Provide the (X, Y) coordinate of the cell's center where the given text is located.  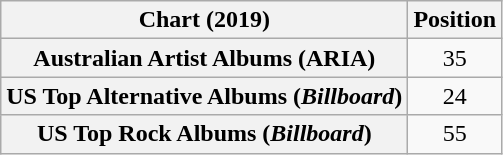
Position (455, 20)
Australian Artist Albums (ARIA) (204, 58)
24 (455, 96)
Chart (2019) (204, 20)
35 (455, 58)
US Top Alternative Albums (Billboard) (204, 96)
55 (455, 134)
US Top Rock Albums (Billboard) (204, 134)
